From the cell containing the given text, extract its center point as (x, y) coordinate. 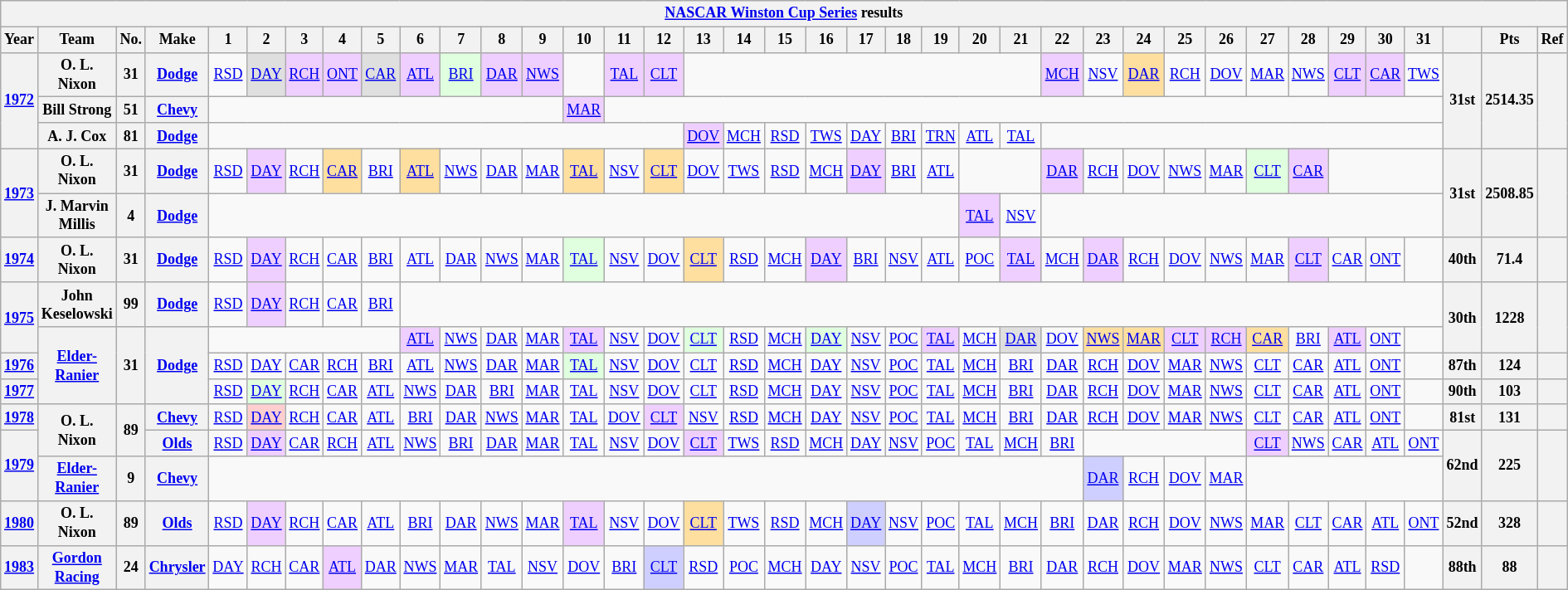
23 (1103, 40)
30 (1385, 40)
1978 (20, 417)
103 (1510, 392)
Gordon Racing (76, 568)
29 (1347, 40)
A. J. Cox (76, 136)
1976 (20, 365)
J. Marvin Millis (76, 216)
81 (131, 136)
3 (304, 40)
1228 (1510, 317)
Team (76, 40)
21 (1021, 40)
17 (866, 40)
1975 (20, 317)
26 (1226, 40)
6 (420, 40)
No. (131, 40)
1972 (20, 100)
12 (664, 40)
14 (744, 40)
1980 (20, 523)
Bill Strong (76, 110)
328 (1510, 523)
87th (1462, 365)
99 (131, 305)
88 (1510, 568)
88th (1462, 568)
15 (785, 40)
19 (941, 40)
225 (1510, 465)
13 (704, 40)
2514.35 (1510, 100)
20 (980, 40)
51 (131, 110)
11 (625, 40)
27 (1268, 40)
1 (228, 40)
7 (461, 40)
1983 (20, 568)
5 (380, 40)
124 (1510, 365)
Make (178, 40)
25 (1185, 40)
2 (266, 40)
40th (1462, 260)
81st (1462, 417)
28 (1307, 40)
71.4 (1510, 260)
1979 (20, 465)
62nd (1462, 465)
1974 (20, 260)
131 (1510, 417)
NASCAR Winston Cup Series results (784, 13)
90th (1462, 392)
10 (584, 40)
8 (501, 40)
22 (1062, 40)
Year (20, 40)
2508.85 (1510, 193)
John Keselowski (76, 305)
1973 (20, 193)
52nd (1462, 523)
Chrysler (178, 568)
Pts (1510, 40)
TRN (941, 136)
18 (904, 40)
30th (1462, 317)
1977 (20, 392)
Ref (1552, 40)
16 (826, 40)
